Provide the [x, y] coordinate of the cell's center where the given text is located.  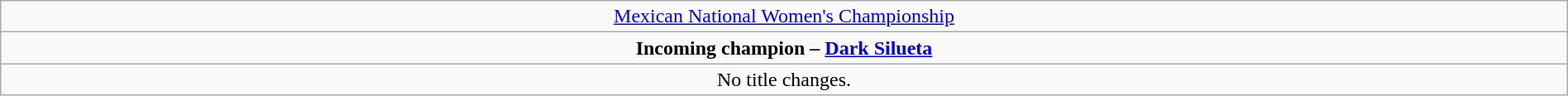
Incoming champion – Dark Silueta [784, 48]
No title changes. [784, 79]
Mexican National Women's Championship [784, 17]
